From the cell containing the given text, extract its center point as (x, y) coordinate. 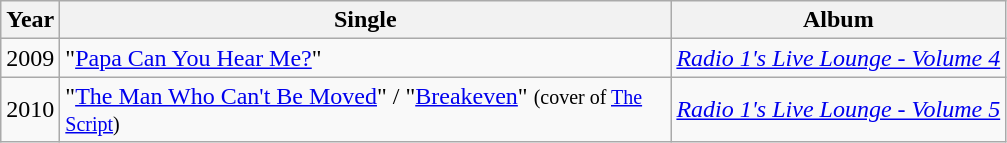
2009 (30, 58)
Radio 1's Live Lounge - Volume 4 (838, 58)
Album (838, 20)
Single (366, 20)
"The Man Who Can't Be Moved" / "Breakeven" (cover of The Script) (366, 110)
Radio 1's Live Lounge - Volume 5 (838, 110)
"Papa Can You Hear Me?" (366, 58)
2010 (30, 110)
Year (30, 20)
